Detect which cell encompasses the target text, then output its [x, y] center coordinate. 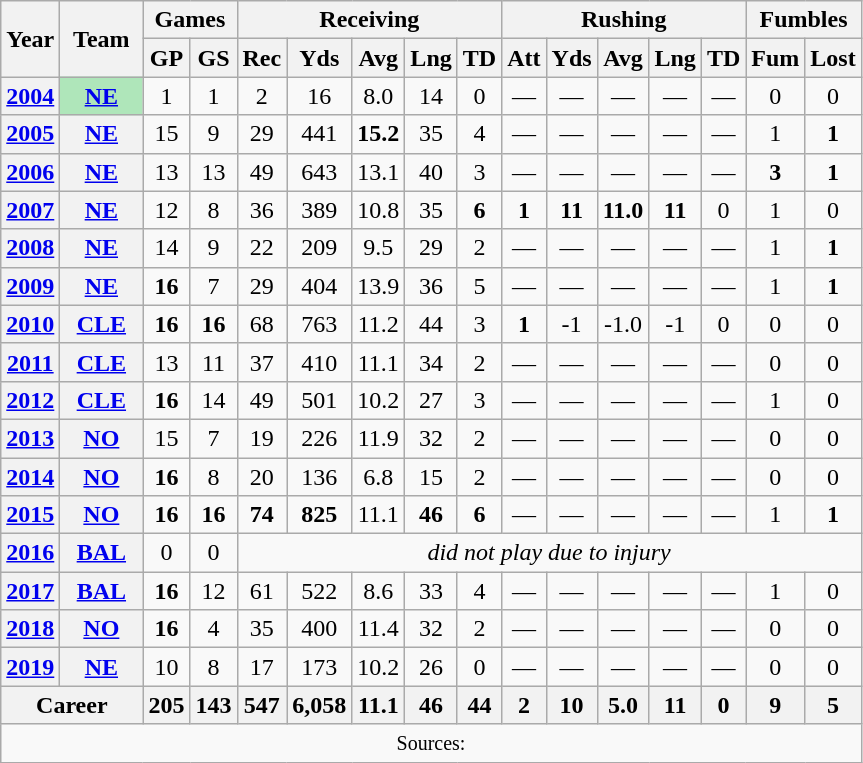
389 [320, 210]
Fum [776, 58]
20 [262, 477]
825 [320, 515]
26 [431, 667]
404 [320, 286]
2013 [30, 438]
643 [320, 172]
Games [190, 20]
2004 [30, 96]
2014 [30, 477]
13.1 [378, 172]
2012 [30, 400]
11.9 [378, 438]
410 [320, 362]
Att [524, 58]
6,058 [320, 705]
5.0 [623, 705]
15.2 [378, 134]
13.9 [378, 286]
2017 [30, 591]
Career [72, 705]
Year [30, 39]
205 [166, 705]
22 [262, 248]
8.6 [378, 591]
522 [320, 591]
8.0 [378, 96]
GS [214, 58]
11.0 [623, 210]
209 [320, 248]
Fumbles [804, 20]
2018 [30, 629]
2008 [30, 248]
Receiving [370, 20]
2006 [30, 172]
9.5 [378, 248]
2015 [30, 515]
226 [320, 438]
143 [214, 705]
68 [262, 324]
61 [262, 591]
Rushing [624, 20]
2016 [30, 553]
763 [320, 324]
2019 [30, 667]
40 [431, 172]
2010 [30, 324]
11.2 [378, 324]
6.8 [378, 477]
136 [320, 477]
19 [262, 438]
501 [320, 400]
Sources: [431, 743]
did not play due to injury [549, 553]
547 [262, 705]
2005 [30, 134]
-1.0 [623, 324]
Rec [262, 58]
11.4 [378, 629]
2009 [30, 286]
Lost [833, 58]
17 [262, 667]
33 [431, 591]
10.8 [378, 210]
27 [431, 400]
34 [431, 362]
37 [262, 362]
74 [262, 515]
441 [320, 134]
2011 [30, 362]
GP [166, 58]
2007 [30, 210]
400 [320, 629]
173 [320, 667]
Team [102, 39]
